Detect which cell encompasses the target text, then output its [X, Y] center coordinate. 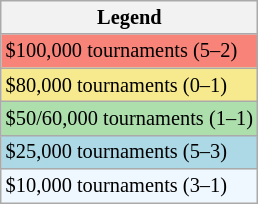
$25,000 tournaments (5–3) [130, 152]
$10,000 tournaments (3–1) [130, 186]
$80,000 tournaments (0–1) [130, 85]
Legend [130, 17]
$100,000 tournaments (5–2) [130, 51]
$50/60,000 tournaments (1–1) [130, 118]
